From the cell containing the given text, extract its center point as [x, y] coordinate. 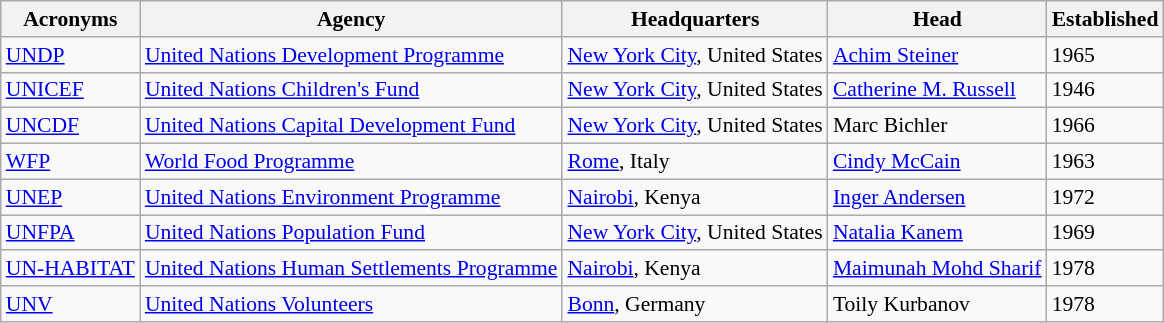
WFP [70, 162]
United Nations Human Settlements Programme [352, 269]
Maimunah Mohd Sharif [938, 269]
Headquarters [694, 19]
United Nations Population Fund [352, 233]
Achim Steiner [938, 55]
UNEP [70, 197]
UNV [70, 304]
1972 [1106, 197]
Head [938, 19]
UNFPA [70, 233]
Inger Andersen [938, 197]
Cindy McCain [938, 162]
UNICEF [70, 90]
United Nations Volunteers [352, 304]
1966 [1106, 126]
Marc Bichler [938, 126]
1963 [1106, 162]
Catherine M. Russell [938, 90]
Rome, Italy [694, 162]
Acronyms [70, 19]
United Nations Development Programme [352, 55]
Toily Kurbanov [938, 304]
1965 [1106, 55]
World Food Programme [352, 162]
1969 [1106, 233]
UNDP [70, 55]
Established [1106, 19]
United Nations Capital Development Fund [352, 126]
Agency [352, 19]
Bonn, Germany [694, 304]
United Nations Environment Programme [352, 197]
UN-HABITAT [70, 269]
United Nations Children's Fund [352, 90]
Natalia Kanem [938, 233]
1946 [1106, 90]
UNCDF [70, 126]
